From the cell containing the given text, extract its center point as (X, Y) coordinate. 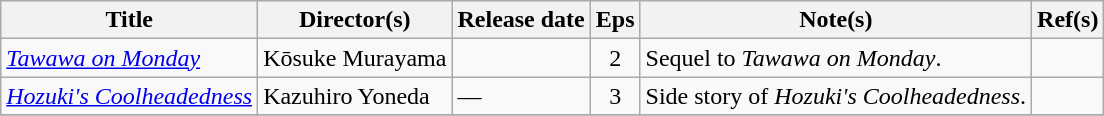
Kazuhiro Yoneda (355, 96)
Kōsuke Murayama (355, 58)
Hozuki's Coolheadedness (130, 96)
Tawawa on Monday (130, 58)
2 (615, 58)
— (521, 96)
Eps (615, 20)
Ref(s) (1068, 20)
Note(s) (836, 20)
Title (130, 20)
3 (615, 96)
Director(s) (355, 20)
Side story of Hozuki's Coolheadedness. (836, 96)
Release date (521, 20)
Sequel to Tawawa on Monday. (836, 58)
